From the cell containing the given text, extract its center point as [X, Y] coordinate. 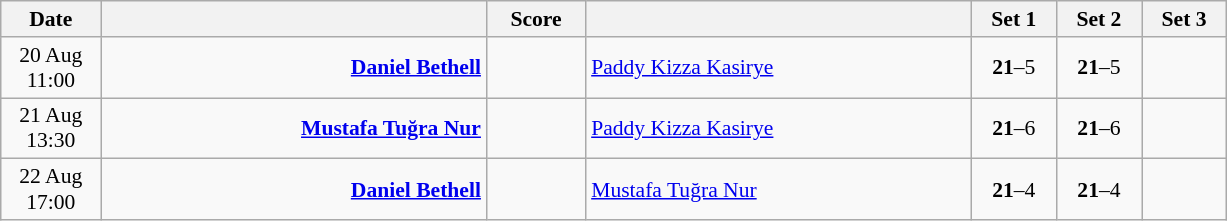
Date [51, 19]
Set 1 [1014, 19]
22 Aug17:00 [51, 190]
Score [536, 19]
Set 2 [1098, 19]
20 Aug11:00 [51, 68]
Set 3 [1184, 19]
21 Aug13:30 [51, 128]
